Capture the cell that displays the provided text and extract its [x, y] central coordinate. 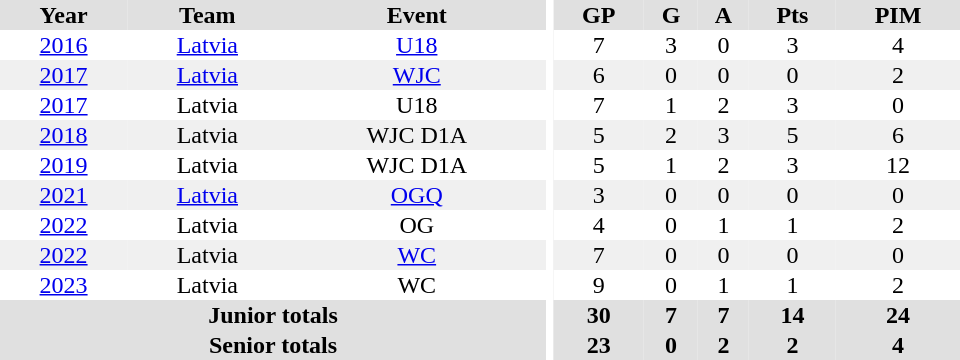
Event [417, 15]
A [724, 15]
9 [600, 285]
G [671, 15]
2021 [64, 195]
WJC [417, 75]
Pts [792, 15]
2019 [64, 165]
Junior totals [273, 315]
2018 [64, 135]
PIM [898, 15]
OG [417, 225]
2016 [64, 45]
OGQ [417, 195]
12 [898, 165]
23 [600, 345]
14 [792, 315]
Senior totals [273, 345]
2023 [64, 285]
GP [600, 15]
Team [207, 15]
24 [898, 315]
Year [64, 15]
30 [600, 315]
